Capture the cell that displays the provided text and extract its [x, y] central coordinate. 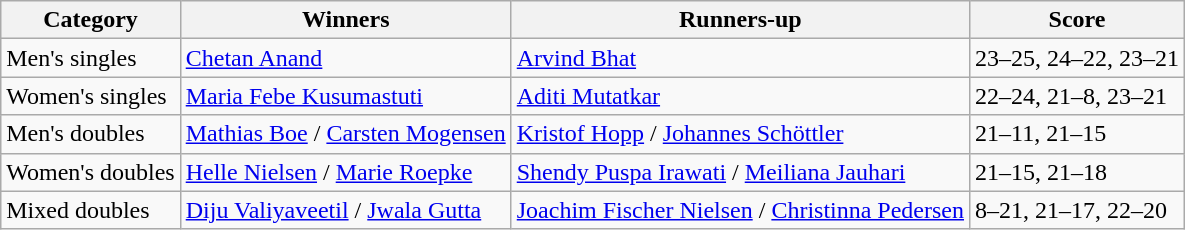
Chetan Anand [346, 58]
Men's doubles [90, 134]
Women's singles [90, 96]
Mixed doubles [90, 210]
22–24, 21–8, 23–21 [1078, 96]
Runners-up [740, 20]
Mathias Boe / Carsten Mogensen [346, 134]
Helle Nielsen / Marie Roepke [346, 172]
Winners [346, 20]
Aditi Mutatkar [740, 96]
Category [90, 20]
Women's doubles [90, 172]
Score [1078, 20]
Joachim Fischer Nielsen / Christinna Pedersen [740, 210]
Arvind Bhat [740, 58]
21–15, 21–18 [1078, 172]
Maria Febe Kusumastuti [346, 96]
21–11, 21–15 [1078, 134]
Diju Valiyaveetil / Jwala Gutta [346, 210]
Shendy Puspa Irawati / Meiliana Jauhari [740, 172]
23–25, 24–22, 23–21 [1078, 58]
8–21, 21–17, 22–20 [1078, 210]
Kristof Hopp / Johannes Schöttler [740, 134]
Men's singles [90, 58]
